Output the [x, y] coordinate of the center of the cell containing the given text.  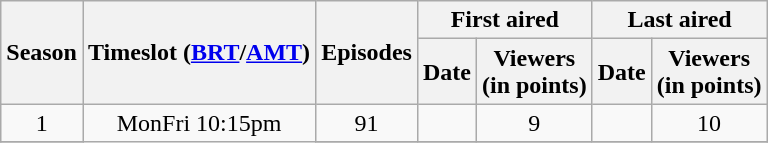
First aired [504, 20]
91 [367, 123]
MonFri 10:15pm [198, 123]
9 [534, 123]
10 [709, 123]
Season [42, 52]
Last aired [680, 20]
1 [42, 123]
Episodes [367, 52]
Timeslot (BRT/AMT) [198, 52]
